Locate the cell with the specified text and output its [x, y] center coordinate. 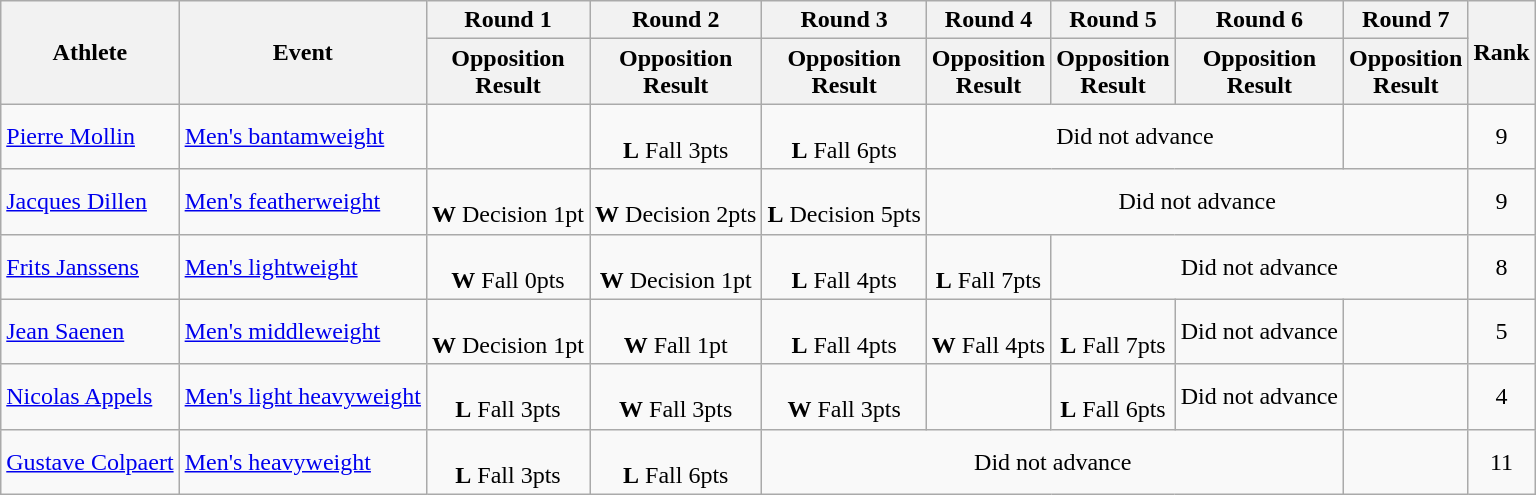
W Fall 4pts [988, 332]
Gustave Colpaert [90, 462]
W Fall 1pt [676, 332]
11 [1502, 462]
Nicolas Appels [90, 396]
Men's lightweight [302, 266]
Jacques Dillen [90, 202]
Athlete [90, 52]
8 [1502, 266]
Round 6 [1259, 20]
Pierre Mollin [90, 136]
Men's featherweight [302, 202]
W Fall 0pts [508, 266]
Men's bantamweight [302, 136]
Men's heavyweight [302, 462]
Round 7 [1406, 20]
4 [1502, 396]
Men's light heavyweight [302, 396]
L Decision 5pts [844, 202]
Round 2 [676, 20]
Jean Saenen [90, 332]
5 [1502, 332]
Frits Janssens [90, 266]
Round 1 [508, 20]
Rank [1502, 52]
Round 4 [988, 20]
Round 3 [844, 20]
W Decision 2pts [676, 202]
Men's middleweight [302, 332]
Event [302, 52]
Round 5 [1113, 20]
